Pinpoint the cell where the given text exists, returning its (x, y) midpoint coordinate. 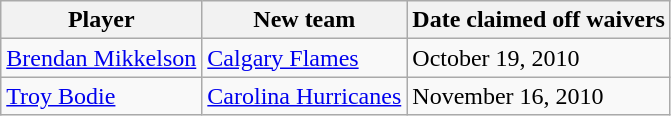
Date claimed off waivers (539, 20)
October 19, 2010 (539, 58)
November 16, 2010 (539, 96)
Carolina Hurricanes (304, 96)
Player (102, 20)
New team (304, 20)
Calgary Flames (304, 58)
Troy Bodie (102, 96)
Brendan Mikkelson (102, 58)
